Detect which cell encompasses the target text, then output its [x, y] center coordinate. 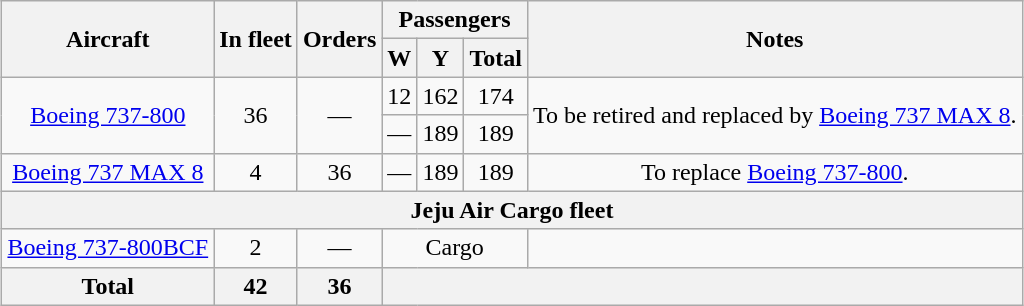
42 [256, 286]
Orders [339, 39]
To replace Boeing 737-800. [774, 172]
Boeing 737-800 [108, 115]
Jeju Air Cargo fleet [512, 210]
W [400, 58]
Y [440, 58]
In fleet [256, 39]
Notes [774, 39]
2 [256, 248]
12 [400, 96]
Passengers [455, 20]
Cargo [455, 248]
Boeing 737-800BCF [108, 248]
Aircraft [108, 39]
162 [440, 96]
Boeing 737 MAX 8 [108, 172]
174 [496, 96]
To be retired and replaced by Boeing 737 MAX 8. [774, 115]
4 [256, 172]
